Detect which cell encompasses the target text, then output its [x, y] center coordinate. 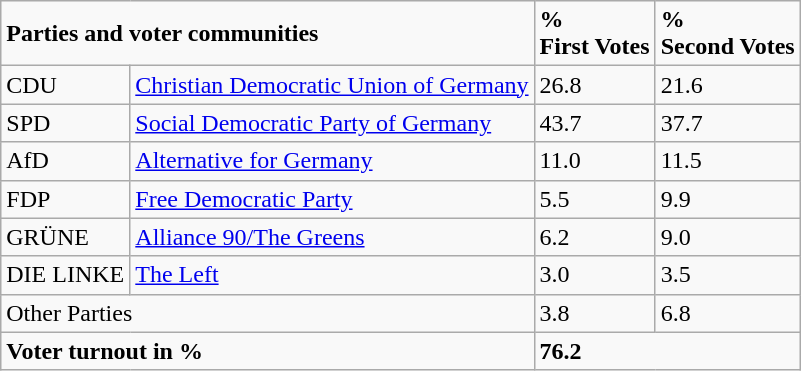
Social Democratic Party of Germany [332, 123]
AfD [66, 161]
CDU [66, 85]
The Left [332, 275]
Alternative for Germany [332, 161]
43.7 [594, 123]
SPD [66, 123]
3.5 [728, 275]
3.8 [594, 313]
Alliance 90/The Greens [332, 237]
6.8 [728, 313]
GRÜNE [66, 237]
%Second Votes [728, 34]
Other Parties [268, 313]
FDP [66, 199]
21.6 [728, 85]
37.7 [728, 123]
Christian Democratic Union of Germany [332, 85]
5.5 [594, 199]
Voter turnout in % [268, 351]
6.2 [594, 237]
Free Democratic Party [332, 199]
11.0 [594, 161]
26.8 [594, 85]
11.5 [728, 161]
Parties and voter communities [268, 34]
%First Votes [594, 34]
3.0 [594, 275]
9.0 [728, 237]
DIE LINKE [66, 275]
9.9 [728, 199]
76.2 [667, 351]
